Locate the cell with the specified text and output its [x, y] center coordinate. 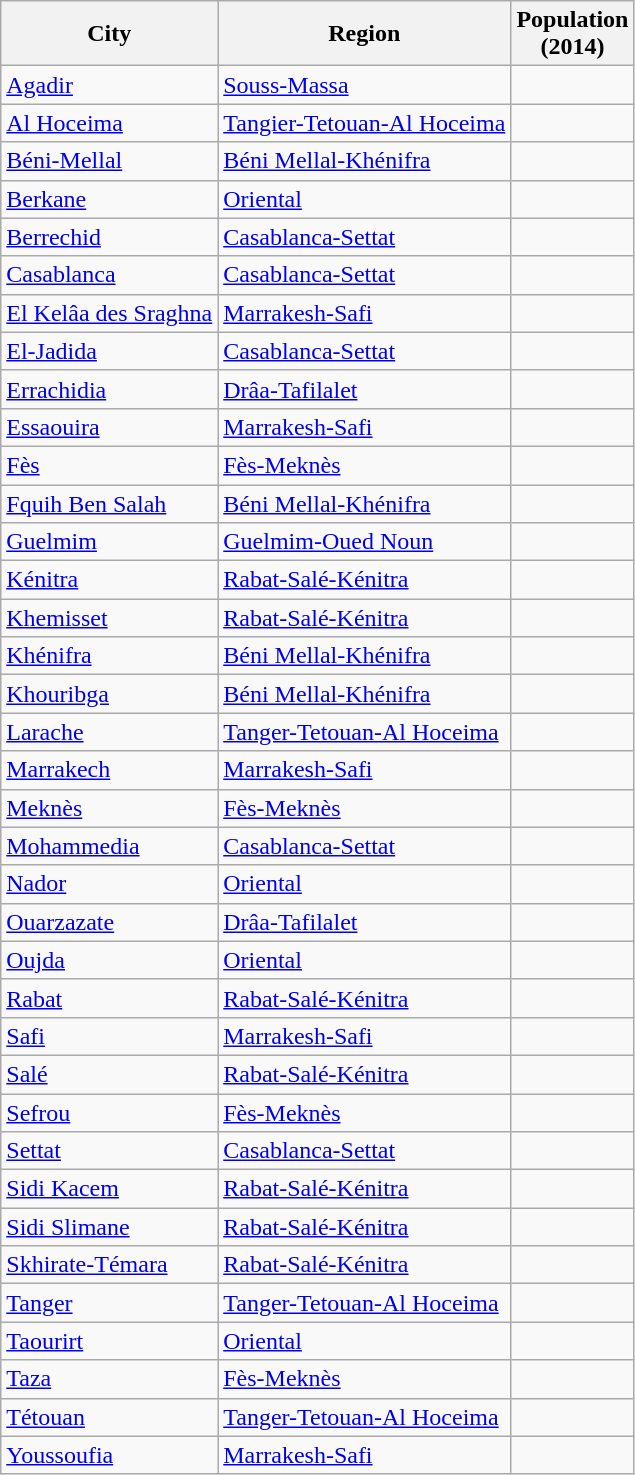
Mohammedia [110, 846]
Berkane [110, 199]
Taza [110, 1379]
Essaouira [110, 427]
Settat [110, 1151]
Nador [110, 884]
El-Jadida [110, 351]
Region [364, 34]
Fès [110, 465]
Errachidia [110, 389]
Marrakech [110, 770]
Oujda [110, 960]
Sidi Slimane [110, 1227]
Larache [110, 732]
Kénitra [110, 580]
Agadir [110, 85]
Meknès [110, 808]
Al Hoceima [110, 123]
Youssoufia [110, 1455]
Khénifra [110, 656]
Tangier-Tetouan-Al Hoceima [364, 123]
Population(2014) [572, 34]
Safi [110, 1036]
El Kelâa des Sraghna [110, 313]
Ouarzazate [110, 922]
Salé [110, 1074]
Khemisset [110, 618]
Skhirate-Témara [110, 1265]
Casablanca [110, 275]
Sefrou [110, 1113]
Souss-Massa [364, 85]
City [110, 34]
Berrechid [110, 237]
Taourirt [110, 1341]
Guelmim-Oued Noun [364, 542]
Fquih Ben Salah [110, 503]
Tanger [110, 1303]
Rabat [110, 998]
Khouribga [110, 694]
Béni-Mellal [110, 161]
Tétouan [110, 1417]
Sidi Kacem [110, 1189]
Guelmim [110, 542]
